Determine the (x, y) coordinate at the center of the cell enclosing the given text.  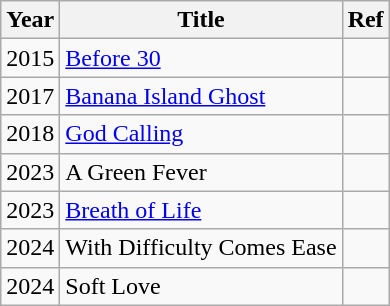
Title (201, 20)
Before 30 (201, 58)
2017 (30, 96)
A Green Fever (201, 172)
Banana Island Ghost (201, 96)
Soft Love (201, 286)
Ref (366, 20)
God Calling (201, 134)
2015 (30, 58)
With Difficulty Comes Ease (201, 248)
2018 (30, 134)
Year (30, 20)
Breath of Life (201, 210)
